Extract the [x, y] coordinate from the center of the cell holding the provided text.  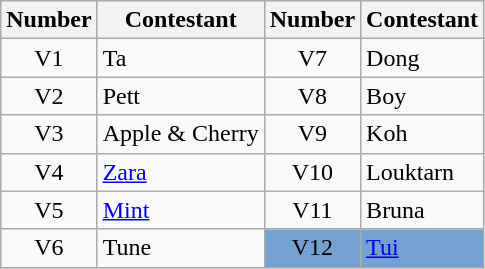
V2 [49, 96]
V11 [312, 210]
V12 [312, 248]
Apple & Cherry [180, 134]
V1 [49, 58]
Zara [180, 172]
Pett [180, 96]
V9 [312, 134]
V8 [312, 96]
V4 [49, 172]
Bruna [422, 210]
Boy [422, 96]
Tune [180, 248]
Koh [422, 134]
Tui [422, 248]
V10 [312, 172]
Mint [180, 210]
V5 [49, 210]
Ta [180, 58]
V6 [49, 248]
Louktarn [422, 172]
V7 [312, 58]
Dong [422, 58]
V3 [49, 134]
